Extract the [X, Y] coordinate from the center of the cell holding the provided text.  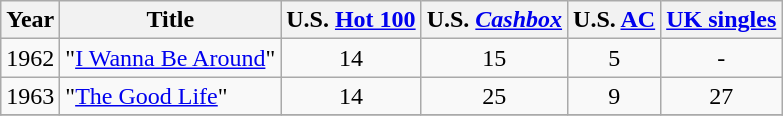
25 [494, 96]
- [722, 58]
"The Good Life" [170, 96]
Title [170, 20]
U.S. AC [614, 20]
5 [614, 58]
27 [722, 96]
15 [494, 58]
"I Wanna Be Around" [170, 58]
UK singles [722, 20]
U.S. Cashbox [494, 20]
9 [614, 96]
1963 [30, 96]
U.S. Hot 100 [351, 20]
1962 [30, 58]
Year [30, 20]
